Determine the [X, Y] coordinate at the center of the cell enclosing the given text.  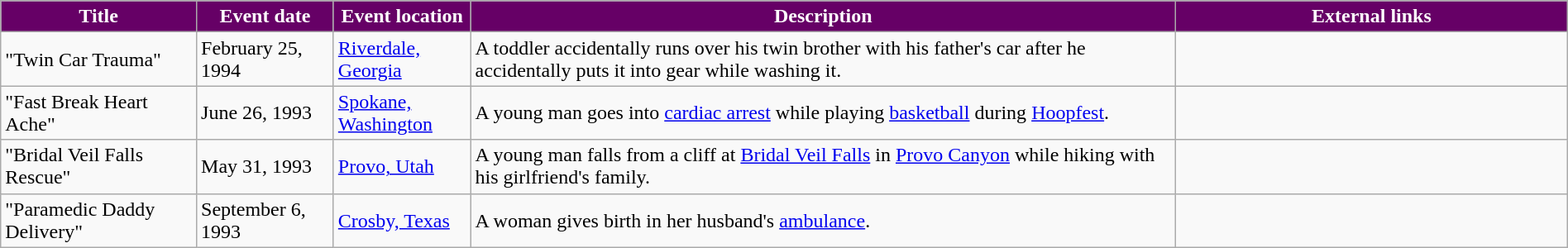
May 31, 1993 [265, 167]
A young man falls from a cliff at Bridal Veil Falls in Provo Canyon while hiking with his girlfriend's family. [824, 167]
Title [99, 17]
Provo, Utah [402, 167]
Crosby, Texas [402, 220]
Riverdale, Georgia [402, 60]
"Fast Break Heart Ache" [99, 112]
Event date [265, 17]
"Bridal Veil Falls Rescue" [99, 167]
External links [1372, 17]
Spokane, Washington [402, 112]
Description [824, 17]
A young man goes into cardiac arrest while playing basketball during Hoopfest. [824, 112]
"Paramedic Daddy Delivery" [99, 220]
Event location [402, 17]
September 6, 1993 [265, 220]
A woman gives birth in her husband's ambulance. [824, 220]
February 25, 1994 [265, 60]
June 26, 1993 [265, 112]
"Twin Car Trauma" [99, 60]
A toddler accidentally runs over his twin brother with his father's car after he accidentally puts it into gear while washing it. [824, 60]
